Search for the cell housing the specified text and yield its [X, Y] center coordinate. 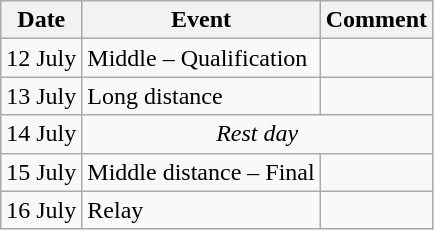
12 July [42, 58]
13 July [42, 96]
16 July [42, 210]
Comment [376, 20]
Event [201, 20]
Long distance [201, 96]
Middle – Qualification [201, 58]
Middle distance – Final [201, 172]
14 July [42, 134]
15 July [42, 172]
Date [42, 20]
Relay [201, 210]
Rest day [258, 134]
